Determine the (x, y) coordinate at the center of the cell enclosing the given text.  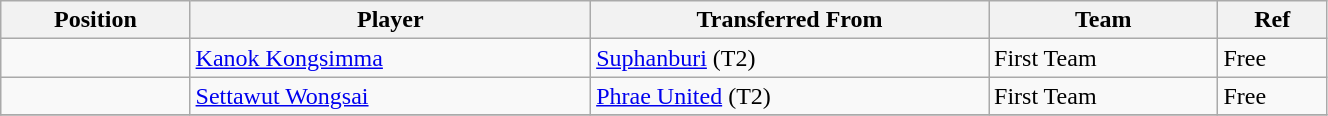
Phrae United (T2) (790, 96)
Position (96, 20)
Ref (1272, 20)
Transferred From (790, 20)
Team (1102, 20)
Kanok Kongsimma (390, 58)
Suphanburi (T2) (790, 58)
Settawut Wongsai (390, 96)
Player (390, 20)
